Output the [X, Y] coordinate of the center of the cell containing the given text.  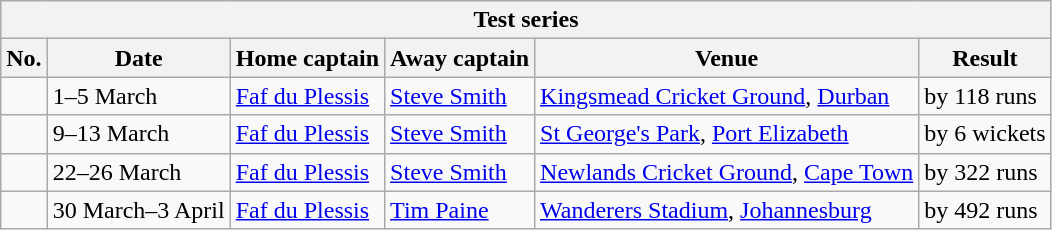
1–5 March [138, 96]
Tim Paine [460, 210]
Away captain [460, 58]
Newlands Cricket Ground, Cape Town [727, 172]
9–13 March [138, 134]
Date [138, 58]
Result [985, 58]
St George's Park, Port Elizabeth [727, 134]
Wanderers Stadium, Johannesburg [727, 210]
Kingsmead Cricket Ground, Durban [727, 96]
No. [24, 58]
by 322 runs [985, 172]
by 118 runs [985, 96]
by 6 wickets [985, 134]
by 492 runs [985, 210]
Venue [727, 58]
30 March–3 April [138, 210]
Test series [526, 20]
Home captain [307, 58]
22–26 March [138, 172]
